Return [X, Y] of the center of cell containing provided text 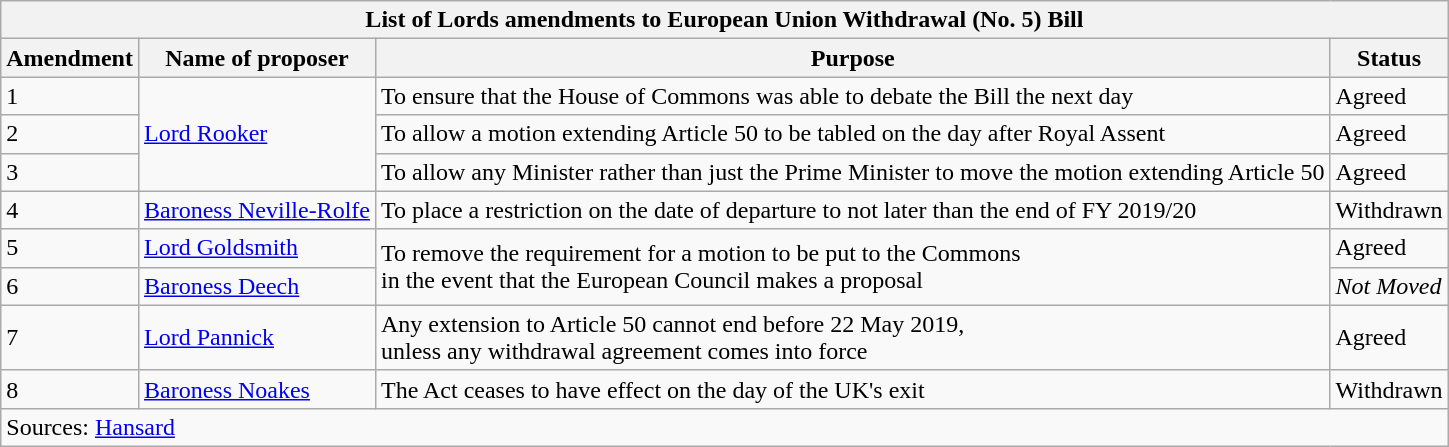
List of Lords amendments to European Union Withdrawal (No. 5) Bill [724, 20]
1 [70, 96]
Lord Rooker [256, 134]
Name of proposer [256, 58]
Baroness Neville-Rolfe [256, 210]
6 [70, 286]
Lord Pannick [256, 338]
5 [70, 248]
Sources: Hansard [724, 427]
To remove the requirement for a motion to be put to the Commonsin the event that the European Council makes a proposal [852, 267]
8 [70, 389]
Not Moved [1389, 286]
The Act ceases to have effect on the day of the UK's exit [852, 389]
To ensure that the House of Commons was able to debate the Bill the next day [852, 96]
Status [1389, 58]
2 [70, 134]
Amendment [70, 58]
Baroness Noakes [256, 389]
Baroness Deech [256, 286]
7 [70, 338]
4 [70, 210]
To place a restriction on the date of departure to not later than the end of FY 2019/20 [852, 210]
Any extension to Article 50 cannot end before 22 May 2019, unless any withdrawal agreement comes into force [852, 338]
Lord Goldsmith [256, 248]
To allow a motion extending Article 50 to be tabled on the day after Royal Assent [852, 134]
To allow any Minister rather than just the Prime Minister to move the motion extending Article 50 [852, 172]
3 [70, 172]
Purpose [852, 58]
